Search for the cell housing the specified text and yield its [X, Y] center coordinate. 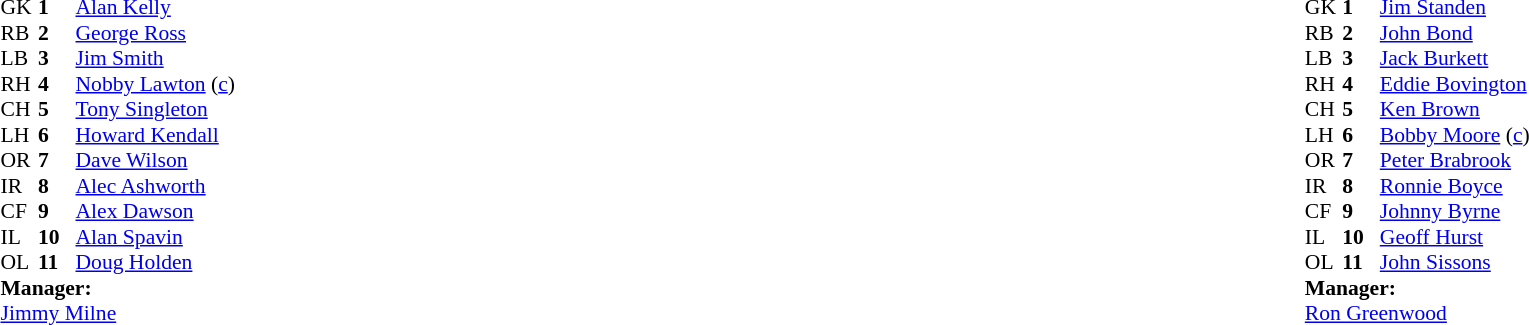
Alec Ashworth [156, 186]
Nobby Lawton (c) [156, 84]
George Ross [156, 33]
Jim Smith [156, 59]
Alan Spavin [156, 237]
Howard Kendall [156, 135]
Alex Dawson [156, 211]
Manager: [117, 288]
Tony Singleton [156, 109]
Dave Wilson [156, 161]
Doug Holden [156, 263]
